Return the (X, Y) coordinate for the center point of the cell that contains the specified text.  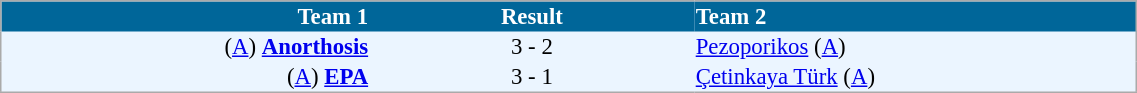
(A) Anorthosis (186, 47)
3 - 2 (532, 47)
Pezoporikos (A) (916, 47)
3 - 1 (532, 77)
Result (532, 16)
(A) EPA (186, 77)
Çetinkaya Türk (A) (916, 77)
Team 1 (186, 16)
Team 2 (916, 16)
